Scan for the cell matching the given text and deliver its (x, y) coordinate at center. 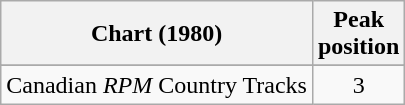
Chart (1980) (157, 34)
Peakposition (358, 34)
Canadian RPM Country Tracks (157, 85)
3 (358, 85)
